Identify which cell holds the provided text, then report its (x, y) central coordinate. 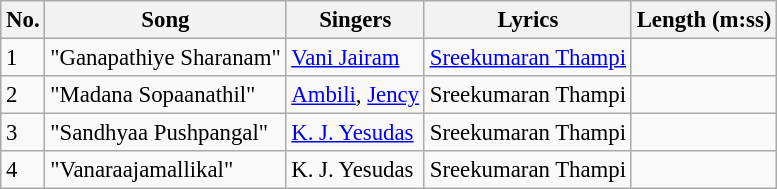
No. (23, 20)
Singers (355, 20)
Length (m:ss) (704, 20)
Ambili, Jency (355, 95)
"Vanaraajamallikal" (166, 170)
"Ganapathiye Sharanam" (166, 58)
Lyrics (528, 20)
Song (166, 20)
"Sandhyaa Pushpangal" (166, 133)
2 (23, 95)
1 (23, 58)
"Madana Sopaanathil" (166, 95)
3 (23, 133)
4 (23, 170)
Vani Jairam (355, 58)
